For the text-containing cell, return its midpoint in [X, Y] coordinate format. 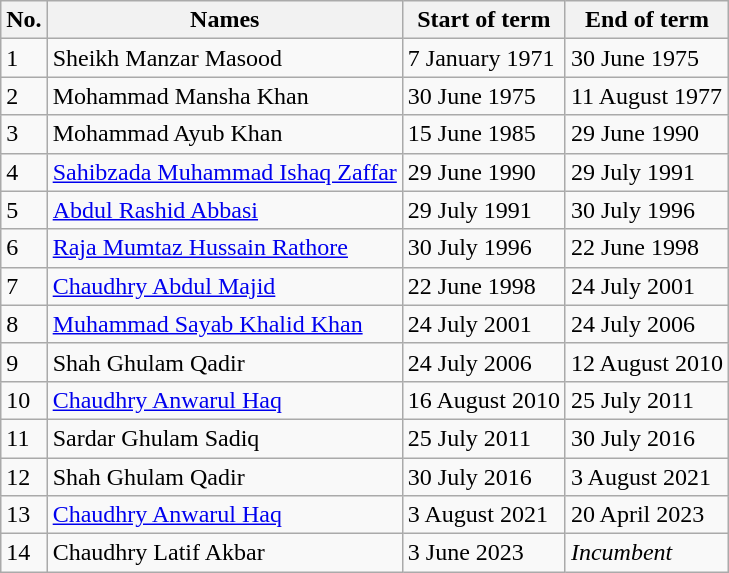
Sardar Ghulam Sadiq [224, 438]
8 [24, 324]
Abdul Rashid Abbasi [224, 210]
16 August 2010 [484, 400]
7 [24, 286]
3 [24, 134]
2 [24, 96]
End of term [646, 20]
Start of term [484, 20]
Chaudhry Latif Akbar [224, 553]
15 June 1985 [484, 134]
10 [24, 400]
20 April 2023 [646, 515]
9 [24, 362]
Mohammad Mansha Khan [224, 96]
3 June 2023 [484, 553]
Mohammad Ayub Khan [224, 134]
Names [224, 20]
5 [24, 210]
6 [24, 248]
7 January 1971 [484, 58]
11 August 1977 [646, 96]
14 [24, 553]
No. [24, 20]
Muhammad Sayab Khalid Khan [224, 324]
Sahibzada Muhammad Ishaq Zaffar [224, 172]
Chaudhry Abdul Majid [224, 286]
12 August 2010 [646, 362]
Incumbent [646, 553]
12 [24, 477]
Raja Mumtaz Hussain Rathore [224, 248]
1 [24, 58]
11 [24, 438]
Sheikh Manzar Masood [224, 58]
13 [24, 515]
4 [24, 172]
